Capture the cell that displays the provided text and extract its (X, Y) central coordinate. 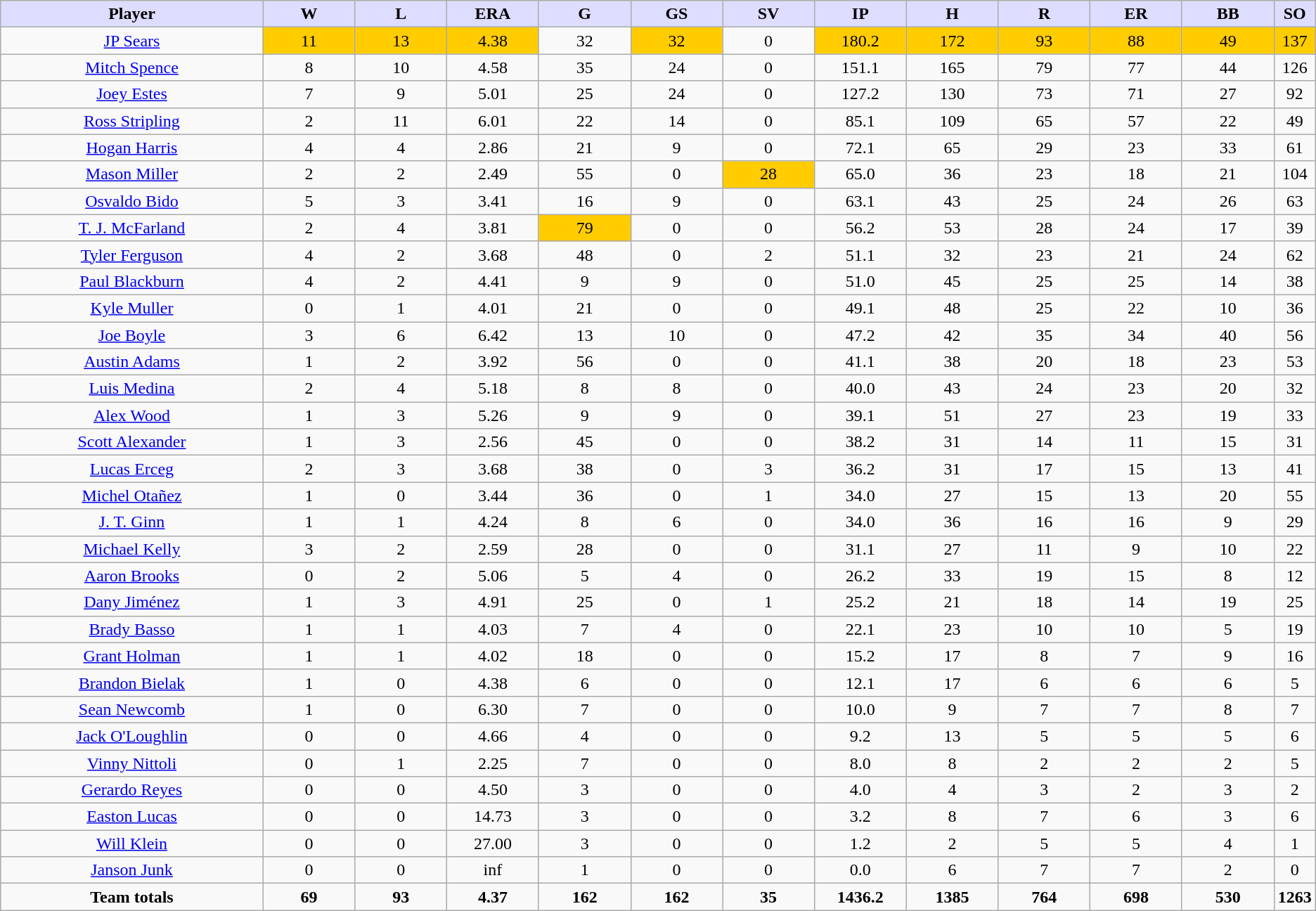
Gerardo Reyes (132, 790)
Team totals (132, 897)
Ross Stripling (132, 121)
6.30 (493, 709)
34 (1136, 335)
31.1 (860, 549)
1.2 (860, 844)
71 (1136, 94)
Lucas Erceg (132, 469)
Player (132, 14)
530 (1227, 897)
Michel Otañez (132, 496)
Easton Lucas (132, 817)
126 (1295, 67)
41 (1295, 469)
Michael Kelly (132, 549)
inf (493, 870)
Osvaldo Bido (132, 201)
92 (1295, 94)
88 (1136, 41)
Luis Medina (132, 389)
G (585, 14)
4.02 (493, 656)
25.2 (860, 602)
2.49 (493, 174)
4.37 (493, 897)
63 (1295, 201)
137 (1295, 41)
165 (952, 67)
4.91 (493, 602)
61 (1295, 148)
4.03 (493, 629)
77 (1136, 67)
51 (952, 415)
Grant Holman (132, 656)
JP Sears (132, 41)
41.1 (860, 362)
W (309, 14)
130 (952, 94)
15.2 (860, 656)
Paul Blackburn (132, 281)
SV (769, 14)
Austin Adams (132, 362)
36.2 (860, 469)
Janson Junk (132, 870)
51.1 (860, 254)
62 (1295, 254)
Joey Estes (132, 94)
Brady Basso (132, 629)
SO (1295, 14)
GS (676, 14)
2.56 (493, 442)
IP (860, 14)
104 (1295, 174)
5.26 (493, 415)
Joe Boyle (132, 335)
26 (1227, 201)
2.25 (493, 763)
T. J. McFarland (132, 228)
4.41 (493, 281)
Alex Wood (132, 415)
4.01 (493, 308)
Jack O'Loughlin (132, 736)
1385 (952, 897)
Scott Alexander (132, 442)
6.42 (493, 335)
1436.2 (860, 897)
42 (952, 335)
4.50 (493, 790)
BB (1227, 14)
69 (309, 897)
65.0 (860, 174)
72.1 (860, 148)
2.59 (493, 549)
3.92 (493, 362)
Dany Jiménez (132, 602)
22.1 (860, 629)
44 (1227, 67)
Brandon Bielak (132, 683)
4.0 (860, 790)
26.2 (860, 576)
40 (1227, 335)
1263 (1295, 897)
12 (1295, 576)
3.81 (493, 228)
698 (1136, 897)
40.0 (860, 389)
12.1 (860, 683)
ERA (493, 14)
Will Klein (132, 844)
127.2 (860, 94)
5.06 (493, 576)
9.2 (860, 736)
Hogan Harris (132, 148)
57 (1136, 121)
180.2 (860, 41)
H (952, 14)
39.1 (860, 415)
39 (1295, 228)
Mason Miller (132, 174)
4.58 (493, 67)
0.0 (860, 870)
73 (1045, 94)
4.66 (493, 736)
5.18 (493, 389)
27.00 (493, 844)
109 (952, 121)
151.1 (860, 67)
ER (1136, 14)
6.01 (493, 121)
38.2 (860, 442)
Vinny Nittoli (132, 763)
Aaron Brooks (132, 576)
Sean Newcomb (132, 709)
14.73 (493, 817)
8.0 (860, 763)
49.1 (860, 308)
56.2 (860, 228)
172 (952, 41)
2.86 (493, 148)
4.24 (493, 522)
5.01 (493, 94)
R (1045, 14)
3.44 (493, 496)
J. T. Ginn (132, 522)
764 (1045, 897)
3.41 (493, 201)
L (401, 14)
Mitch Spence (132, 67)
3.2 (860, 817)
Kyle Muller (132, 308)
51.0 (860, 281)
85.1 (860, 121)
47.2 (860, 335)
63.1 (860, 201)
Tyler Ferguson (132, 254)
10.0 (860, 709)
